Extract the [X, Y] coordinate from the center of the cell holding the provided text.  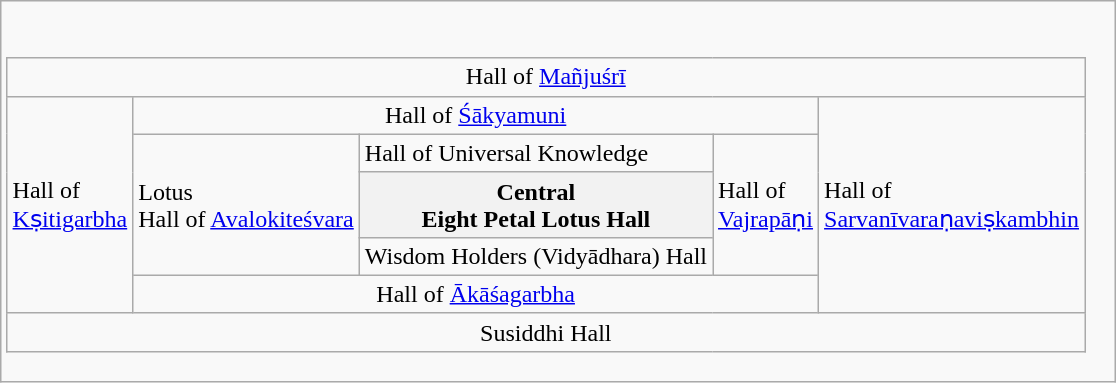
Hall ofKṣitigarbha [70, 204]
Wisdom Holders (Vidyādhara) Hall [536, 256]
Hall of Ākāśagarbha [476, 294]
Hall of Universal Knowledge [536, 153]
Susiddhi Hall [546, 332]
Hall ofSarvanīvaraṇaviṣkambhin [952, 204]
Hall of Mañjuśrī [546, 77]
CentralEight Petal Lotus Hall [536, 204]
Hall ofVajrapāṇi [766, 204]
Hall of Śākyamuni [476, 115]
LotusHall of Avalokiteśvara [246, 204]
